Search for the cell housing the specified text and yield its [x, y] center coordinate. 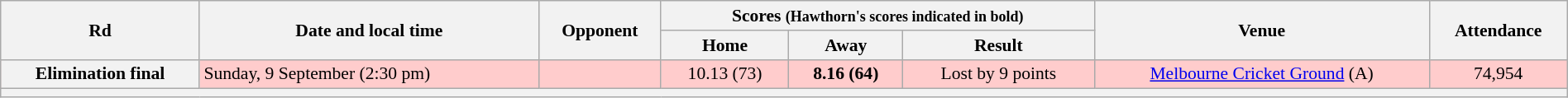
Home [724, 45]
Elimination final [101, 74]
10.13 (73) [724, 74]
Sunday, 9 September (2:30 pm) [369, 74]
Attendance [1499, 30]
8.16 (64) [846, 74]
74,954 [1499, 74]
Away [846, 45]
Venue [1262, 30]
Opponent [600, 30]
Scores (Hawthorn's scores indicated in bold) [877, 16]
Rd [101, 30]
Melbourne Cricket Ground (A) [1262, 74]
Result [999, 45]
Lost by 9 points [999, 74]
Date and local time [369, 30]
